Locate the cell with the specified text and output its [X, Y] center coordinate. 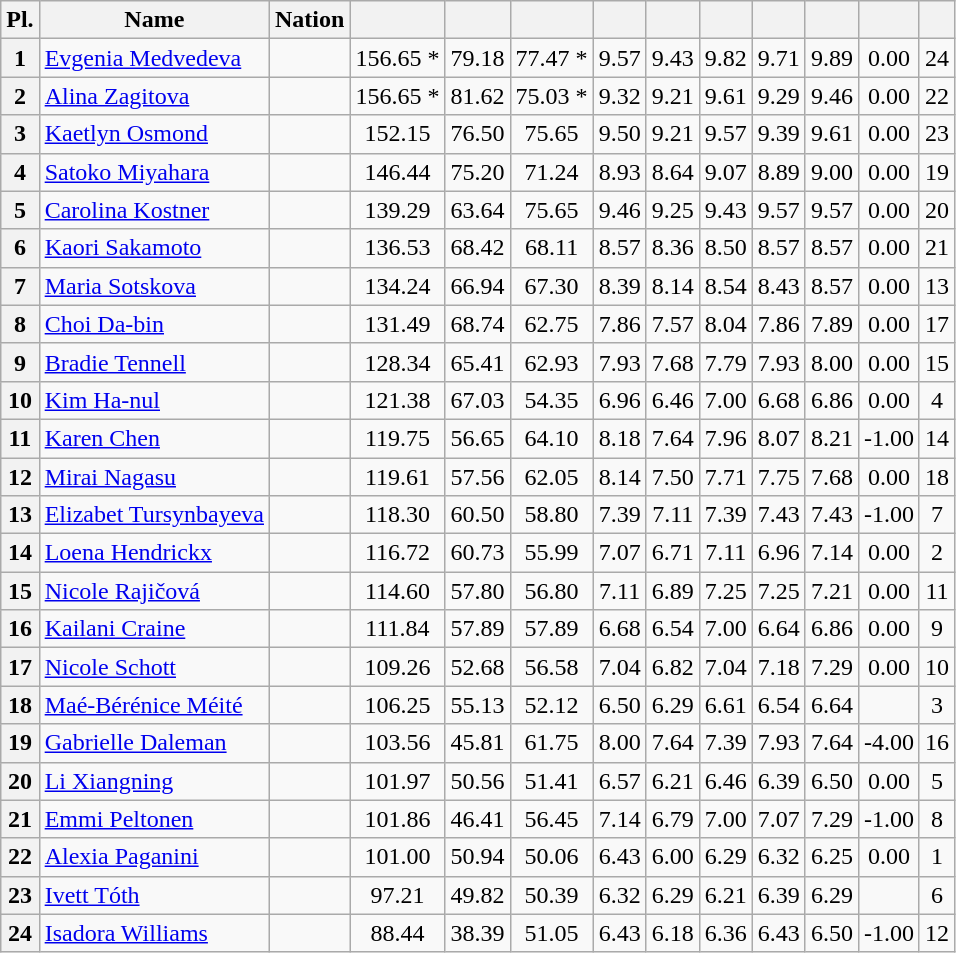
8.04 [726, 324]
77.47 * [552, 58]
101.00 [398, 857]
62.75 [552, 324]
Nation [310, 20]
63.64 [478, 210]
65.41 [478, 362]
6.89 [672, 591]
58.80 [552, 515]
88.44 [398, 933]
119.75 [398, 438]
71.24 [552, 172]
56.80 [552, 591]
Nicole Rajičová [154, 591]
9.00 [832, 172]
Kim Ha-nul [154, 400]
75.20 [478, 172]
7.96 [726, 438]
9.82 [726, 58]
62.93 [552, 362]
6.57 [620, 781]
Elizabet Tursynbayeva [154, 515]
46.41 [478, 819]
9.71 [778, 58]
8.64 [672, 172]
79.18 [478, 58]
45.81 [478, 743]
Gabrielle Daleman [154, 743]
97.21 [398, 895]
8.89 [778, 172]
9.07 [726, 172]
67.03 [478, 400]
6.18 [672, 933]
50.56 [478, 781]
56.45 [552, 819]
75.03 * [552, 96]
76.50 [478, 134]
101.97 [398, 781]
152.15 [398, 134]
51.05 [552, 933]
7.79 [726, 362]
60.50 [478, 515]
Alina Zagitova [154, 96]
50.94 [478, 857]
38.39 [478, 933]
68.42 [478, 248]
52.12 [552, 705]
6.82 [672, 667]
6.61 [726, 705]
68.11 [552, 248]
52.68 [478, 667]
55.99 [552, 553]
7.50 [672, 477]
Kaetlyn Osmond [154, 134]
6.71 [672, 553]
109.26 [398, 667]
8.93 [620, 172]
Kailani Craine [154, 629]
50.39 [552, 895]
8.07 [778, 438]
56.65 [478, 438]
81.62 [478, 96]
9.50 [620, 134]
6.79 [672, 819]
Pl. [20, 20]
9.29 [778, 96]
9.25 [672, 210]
57.56 [478, 477]
Carolina Kostner [154, 210]
8.54 [726, 286]
Evgenia Medvedeva [154, 58]
136.53 [398, 248]
9.32 [620, 96]
128.34 [398, 362]
66.94 [478, 286]
9.89 [832, 58]
7.71 [726, 477]
103.56 [398, 743]
Name [154, 20]
6.25 [832, 857]
8.18 [620, 438]
67.30 [552, 286]
7.18 [778, 667]
68.74 [478, 324]
121.38 [398, 400]
Kaori Sakamoto [154, 248]
Isadora Williams [154, 933]
Emmi Peltonen [154, 819]
7.75 [778, 477]
50.06 [552, 857]
51.41 [552, 781]
8.39 [620, 286]
Satoko Miyahara [154, 172]
Ivett Tóth [154, 895]
56.58 [552, 667]
119.61 [398, 477]
Nicole Schott [154, 667]
Maria Sotskova [154, 286]
106.25 [398, 705]
Loena Hendrickx [154, 553]
64.10 [552, 438]
116.72 [398, 553]
8.36 [672, 248]
131.49 [398, 324]
60.73 [478, 553]
57.80 [478, 591]
Maé-Bérénice Méité [154, 705]
101.86 [398, 819]
7.57 [672, 324]
49.82 [478, 895]
Li Xiangning [154, 781]
139.29 [398, 210]
111.84 [398, 629]
6.00 [672, 857]
8.21 [832, 438]
Alexia Paganini [154, 857]
54.35 [552, 400]
7.21 [832, 591]
146.44 [398, 172]
9.39 [778, 134]
61.75 [552, 743]
118.30 [398, 515]
6.36 [726, 933]
7.89 [832, 324]
8.50 [726, 248]
134.24 [398, 286]
8.43 [778, 286]
55.13 [478, 705]
Choi Da-bin [154, 324]
-4.00 [888, 743]
Mirai Nagasu [154, 477]
Karen Chen [154, 438]
62.05 [552, 477]
114.60 [398, 591]
Bradie Tennell [154, 362]
